Provide the (x, y) coordinate of the cell's center where the given text is located.  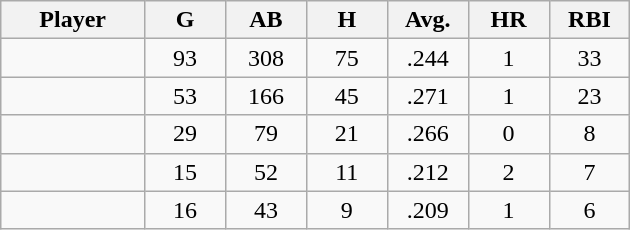
93 (186, 58)
Player (73, 20)
21 (346, 134)
8 (590, 134)
G (186, 20)
308 (266, 58)
AB (266, 20)
79 (266, 134)
.271 (428, 96)
.266 (428, 134)
52 (266, 172)
.244 (428, 58)
Avg. (428, 20)
HR (508, 20)
11 (346, 172)
45 (346, 96)
23 (590, 96)
15 (186, 172)
33 (590, 58)
29 (186, 134)
2 (508, 172)
6 (590, 210)
9 (346, 210)
16 (186, 210)
53 (186, 96)
RBI (590, 20)
0 (508, 134)
166 (266, 96)
.212 (428, 172)
7 (590, 172)
.209 (428, 210)
43 (266, 210)
H (346, 20)
75 (346, 58)
